Output the [X, Y] coordinate of the center of the cell containing the given text.  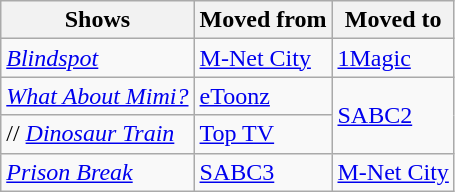
// Dinosaur Train [98, 134]
eToonz [263, 96]
Blindspot [98, 58]
1Magic [393, 58]
What About Mimi? [98, 96]
Prison Break [98, 172]
Shows [98, 20]
Moved to [393, 20]
Moved from [263, 20]
SABC2 [393, 115]
SABC3 [263, 172]
Top TV [263, 134]
